Return (x, y) of the center of cell containing provided text 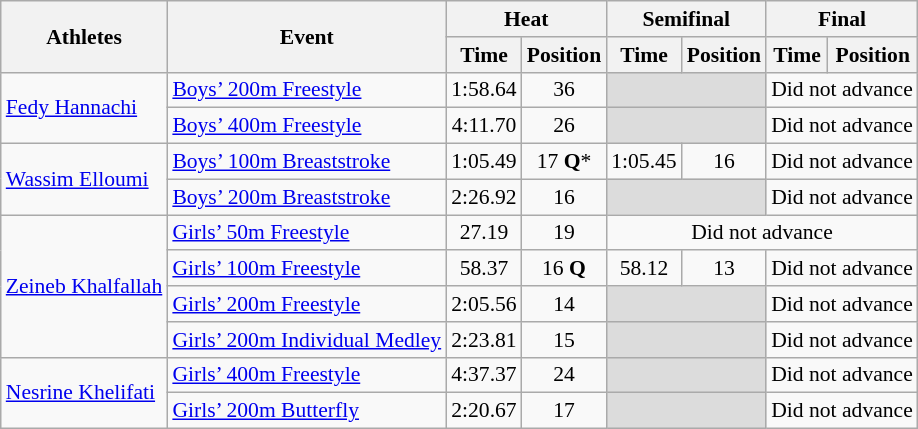
Boys’ 100m Breaststroke (306, 162)
Girls’ 100m Freestyle (306, 269)
Event (306, 36)
Final (842, 19)
2:05.56 (484, 304)
1:58.64 (484, 90)
24 (564, 375)
Girls’ 50m Freestyle (306, 233)
16 Q (564, 269)
Athletes (84, 36)
Girls’ 400m Freestyle (306, 375)
Boys’ 200m Breaststroke (306, 197)
Wassim Elloumi (84, 180)
Boys’ 400m Freestyle (306, 126)
Nesrine Khelifati (84, 392)
2:23.81 (484, 340)
Boys’ 200m Freestyle (306, 90)
Semifinal (686, 19)
Zeineb Khalfallah (84, 286)
Girls’ 200m Butterfly (306, 411)
19 (564, 233)
58.12 (644, 269)
17 Q* (564, 162)
36 (564, 90)
Girls’ 200m Freestyle (306, 304)
4:11.70 (484, 126)
15 (564, 340)
27.19 (484, 233)
Girls’ 200m Individual Medley (306, 340)
4:37.37 (484, 375)
Heat (526, 19)
1:05.49 (484, 162)
2:20.67 (484, 411)
58.37 (484, 269)
26 (564, 126)
2:26.92 (484, 197)
1:05.45 (644, 162)
Fedy Hannachi (84, 108)
14 (564, 304)
17 (564, 411)
13 (724, 269)
